From the cell containing the given text, extract its center point as [X, Y] coordinate. 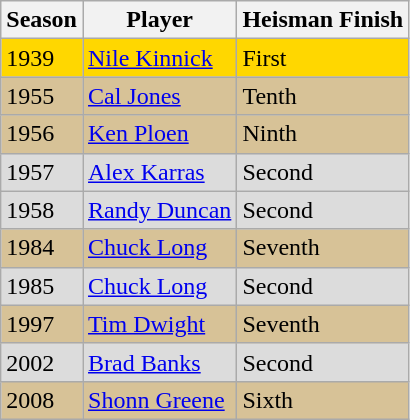
1958 [42, 210]
2008 [42, 400]
Brad Banks [159, 362]
Season [42, 20]
Heisman Finish [323, 20]
Shonn Greene [159, 400]
Sixth [323, 400]
Cal Jones [159, 96]
Tim Dwight [159, 324]
First [323, 58]
Player [159, 20]
Tenth [323, 96]
Ninth [323, 134]
Randy Duncan [159, 210]
Ken Ploen [159, 134]
1957 [42, 172]
1956 [42, 134]
1955 [42, 96]
Nile Kinnick [159, 58]
1997 [42, 324]
Alex Karras [159, 172]
1939 [42, 58]
1985 [42, 286]
1984 [42, 248]
2002 [42, 362]
